Detect which cell encompasses the target text, then output its [x, y] center coordinate. 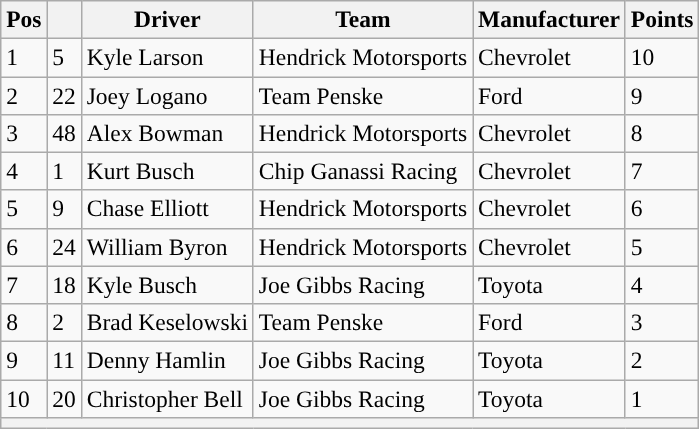
22 [64, 95]
18 [64, 285]
48 [64, 133]
Brad Keselowski [167, 322]
Kyle Busch [167, 285]
Points [662, 19]
Kurt Busch [167, 171]
William Byron [167, 247]
Team [362, 19]
Alex Bowman [167, 133]
24 [64, 247]
Joey Logano [167, 95]
Christopher Bell [167, 398]
Denny Hamlin [167, 360]
Manufacturer [550, 19]
Kyle Larson [167, 57]
20 [64, 398]
Chase Elliott [167, 209]
Chip Ganassi Racing [362, 171]
Pos [24, 19]
Driver [167, 19]
11 [64, 360]
